Capture the cell that displays the provided text and extract its [X, Y] central coordinate. 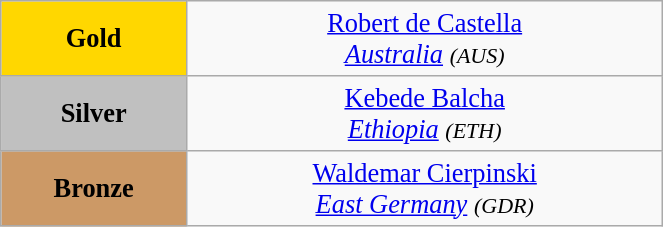
Silver [94, 112]
Robert de CastellaAustralia (AUS) [425, 38]
Gold [94, 38]
Kebede BalchaEthiopia (ETH) [425, 112]
Bronze [94, 188]
Waldemar CierpinskiEast Germany (GDR) [425, 188]
